Detect which cell encompasses the target text, then output its [X, Y] center coordinate. 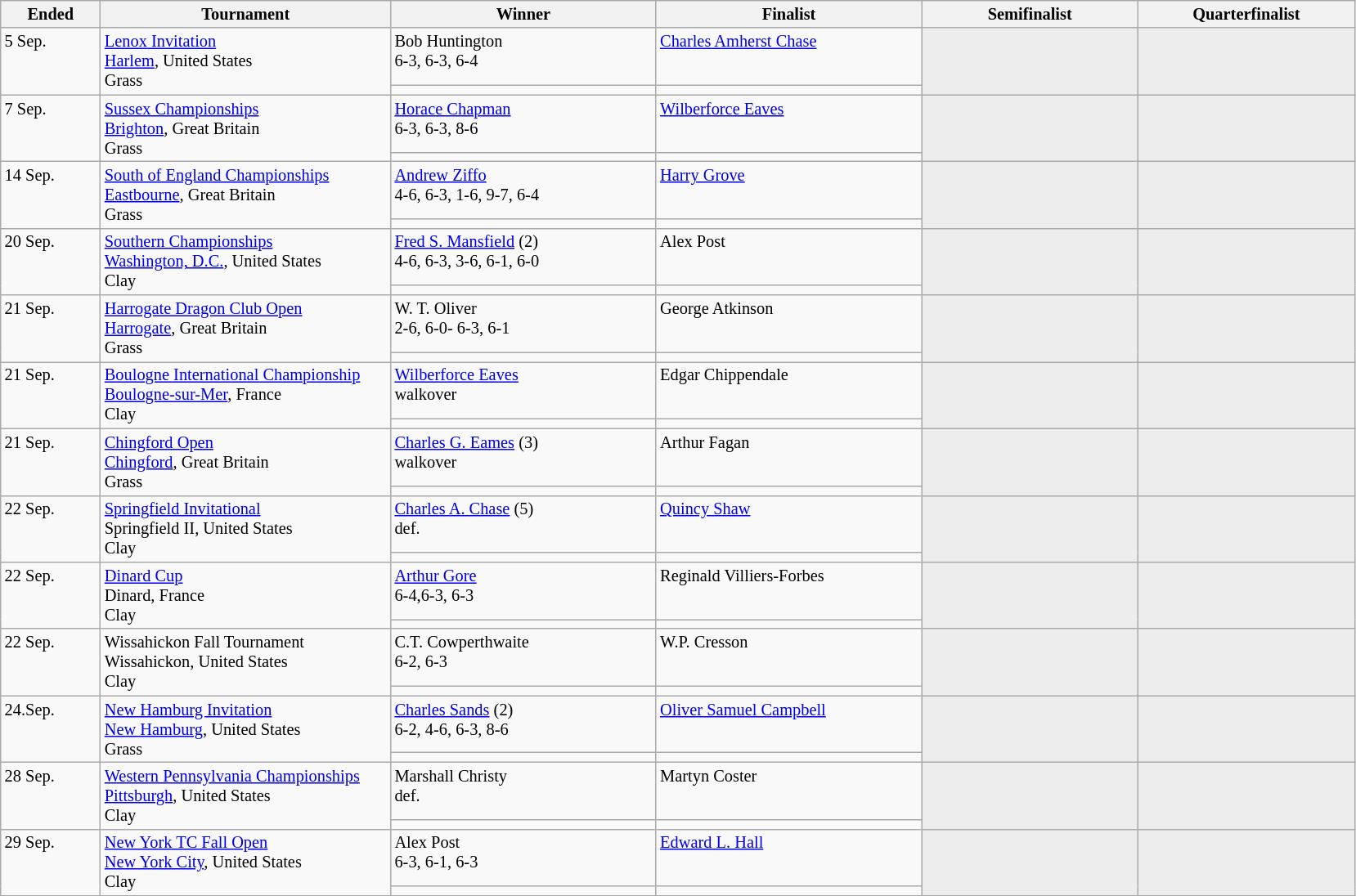
Winner [523, 14]
Alex Post 6-3, 6-1, 6-3 [523, 858]
Western Pennsylvania Championships Pittsburgh, United StatesClay [245, 795]
New Hamburg InvitationNew Hamburg, United StatesGrass [245, 729]
George Atkinson [788, 324]
Quincy Shaw [788, 524]
24.Sep. [51, 729]
14 Sep. [51, 195]
28 Sep. [51, 795]
Arthur Gore6-4,6-3, 6-3 [523, 590]
Springfield InvitationalSpringfield II, United StatesClay [245, 529]
Finalist [788, 14]
5 Sep. [51, 61]
Charles Amherst Chase [788, 56]
Martyn Coster [788, 791]
C.T. Cowperthwaite6-2, 6-3 [523, 657]
Arthur Fagan [788, 457]
New York TC Fall OpenNew York City, United StatesClay [245, 862]
Charles A. Chase (5)def. [523, 524]
Reginald Villiers-Forbes [788, 590]
Wissahickon Fall TournamentWissahickon, United StatesClay [245, 662]
20 Sep. [51, 262]
Edgar Chippendale [788, 390]
Fred S. Mansfield (2)4-6, 6-3, 3-6, 6-1, 6-0 [523, 257]
South of England ChampionshipsEastbourne, Great BritainGrass [245, 195]
Boulogne International ChampionshipBoulogne-sur-Mer, FranceClay [245, 395]
Semifinalist [1030, 14]
W.P. Cresson [788, 657]
Southern ChampionshipsWashington, D.C., United StatesClay [245, 262]
Charles Sands (2)6-2, 4-6, 6-3, 8-6 [523, 724]
Harry Grove [788, 190]
W. T. Oliver2-6, 6-0- 6-3, 6-1 [523, 324]
Alex Post [788, 257]
Bob Huntington 6-3, 6-3, 6-4 [523, 56]
Horace Chapman6-3, 6-3, 8-6 [523, 123]
Quarterfinalist [1246, 14]
Lenox InvitationHarlem, United StatesGrass [245, 61]
Charles G. Eames (3)walkover [523, 457]
Sussex ChampionshipsBrighton, Great BritainGrass [245, 128]
7 Sep. [51, 128]
Oliver Samuel Campbell [788, 724]
Harrogate Dragon Club OpenHarrogate, Great BritainGrass [245, 329]
29 Sep. [51, 862]
Wilberforce Eaves walkover [523, 390]
Chingford Open Chingford, Great BritainGrass [245, 462]
Ended [51, 14]
Wilberforce Eaves [788, 123]
Edward L. Hall [788, 858]
Andrew Ziffo4-6, 6-3, 1-6, 9-7, 6-4 [523, 190]
Marshall Christydef. [523, 791]
Dinard CupDinard, FranceClay [245, 595]
Tournament [245, 14]
